Return the [X, Y] coordinate for the center point of the cell that contains the specified text.  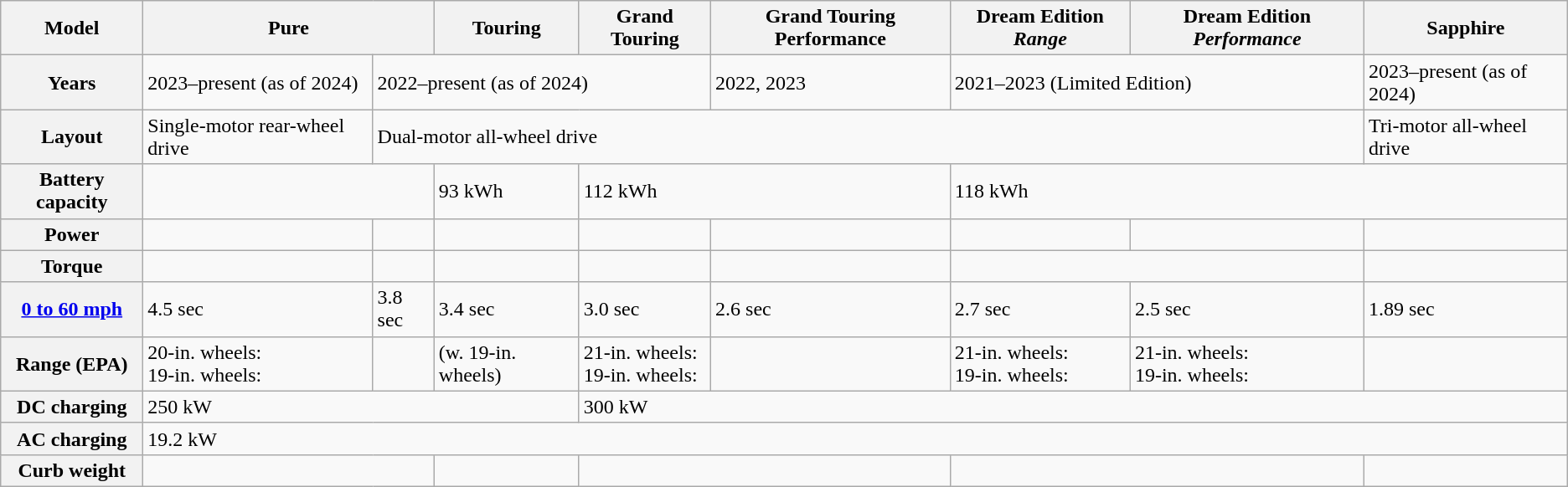
(w. 19-in. wheels) [506, 363]
Curb weight [72, 470]
2.5 sec [1246, 310]
Years [72, 82]
Dream Edition Range [1040, 28]
Sapphire [1466, 28]
300 kW [1073, 407]
20-in. wheels: 19-in. wheels: [258, 363]
118 kWh [1258, 191]
19.2 kW [855, 438]
Grand Touring Performance [831, 28]
Layout [72, 137]
Torque [72, 266]
3.0 sec [645, 310]
Power [72, 234]
2022–present (as of 2024) [541, 82]
Model [72, 28]
93 kWh [506, 191]
Battery capacity [72, 191]
3.4 sec [506, 310]
Dual-motor all-wheel drive [868, 137]
2021–2023 (Limited Edition) [1157, 82]
AC charging [72, 438]
Tri-motor all-wheel drive [1466, 137]
0 to 60 mph [72, 310]
1.89 sec [1466, 310]
2.7 sec [1040, 310]
Pure [289, 28]
DC charging [72, 407]
2022, 2023 [831, 82]
4.5 sec [258, 310]
112 kWh [764, 191]
Touring [506, 28]
Grand Touring [645, 28]
Range (EPA) [72, 363]
3.8 sec [404, 310]
Dream Edition Performance [1246, 28]
250 kW [361, 407]
2.6 sec [831, 310]
Single-motor rear-wheel drive [258, 137]
